Output the (X, Y) coordinate of the center of the cell containing the given text.  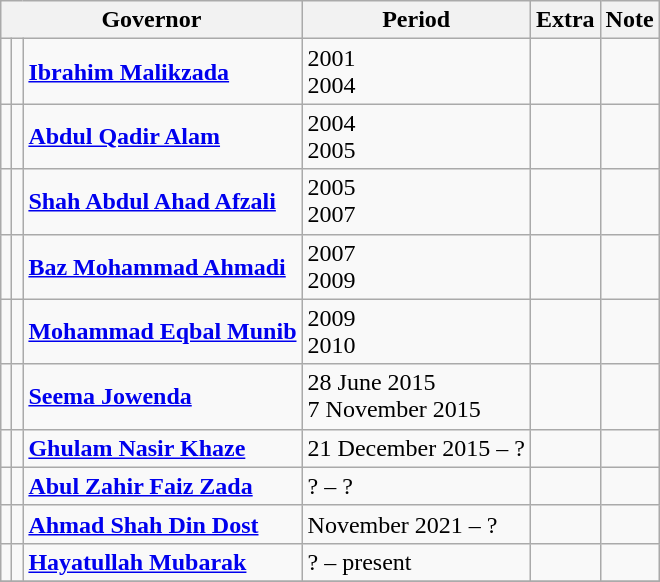
? – ? (416, 486)
Seema Jowenda (162, 396)
Mohammad Eqbal Munib (162, 332)
Baz Mohammad Ahmadi (162, 266)
2005 2007 (416, 202)
? – present (416, 562)
Extra (565, 20)
21 December 2015 – ? (416, 448)
2007 2009 (416, 266)
Period (416, 20)
Abul Zahir Faiz Zada (162, 486)
November 2021 – ? (416, 524)
Abdul Qadir Alam (162, 136)
Governor (152, 20)
2001 2004 (416, 72)
Shah Abdul Ahad Afzali (162, 202)
Ghulam Nasir Khaze (162, 448)
Note (630, 20)
Ibrahim Malikzada (162, 72)
2009 2010 (416, 332)
28 June 2015 7 November 2015 (416, 396)
2004 2005 (416, 136)
Hayatullah Mubarak (162, 562)
Ahmad Shah Din Dost (162, 524)
